Scan for the cell matching the given text and deliver its (X, Y) coordinate at center. 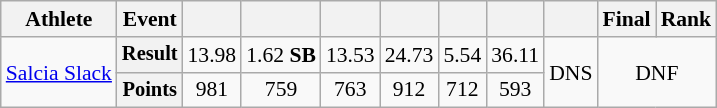
Athlete (59, 19)
Salcia Slack (59, 72)
912 (410, 90)
759 (281, 90)
712 (462, 90)
Rank (686, 19)
1.62 SB (281, 55)
13.53 (350, 55)
Result (150, 55)
DNF (656, 72)
24.73 (410, 55)
763 (350, 90)
13.98 (212, 55)
Points (150, 90)
5.54 (462, 55)
Final (626, 19)
DNS (570, 72)
593 (515, 90)
36.11 (515, 55)
981 (212, 90)
Event (150, 19)
